Provide the (x, y) coordinate of the cell's center where the given text is located.  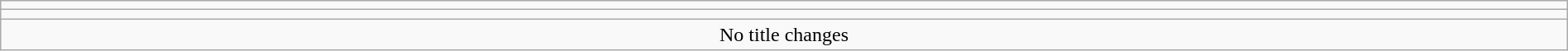
No title changes (784, 35)
